Locate the cell with the specified text and output its [x, y] center coordinate. 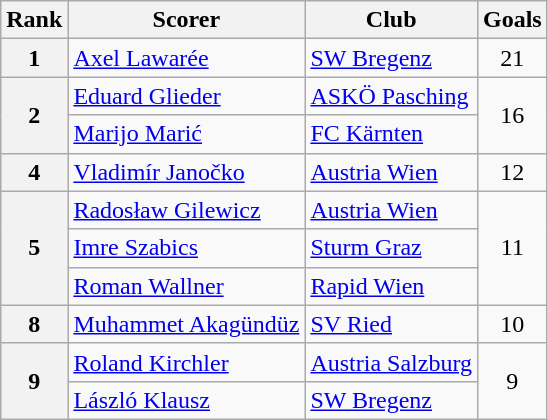
8 [34, 324]
1 [34, 58]
16 [512, 115]
Sturm Graz [392, 248]
2 [34, 115]
Goals [512, 20]
Rapid Wien [392, 286]
Eduard Glieder [186, 96]
11 [512, 248]
Roland Kirchler [186, 362]
Imre Szabics [186, 248]
Marijo Marić [186, 134]
Vladimír Janočko [186, 172]
FC Kärnten [392, 134]
László Klausz [186, 400]
5 [34, 248]
Scorer [186, 20]
10 [512, 324]
Axel Lawarée [186, 58]
4 [34, 172]
21 [512, 58]
ASKÖ Pasching [392, 96]
Austria Salzburg [392, 362]
Rank [34, 20]
SV Ried [392, 324]
Roman Wallner [186, 286]
12 [512, 172]
Radosław Gilewicz [186, 210]
Muhammet Akagündüz [186, 324]
Club [392, 20]
